Determine the (x, y) coordinate at the center of the cell enclosing the given text.  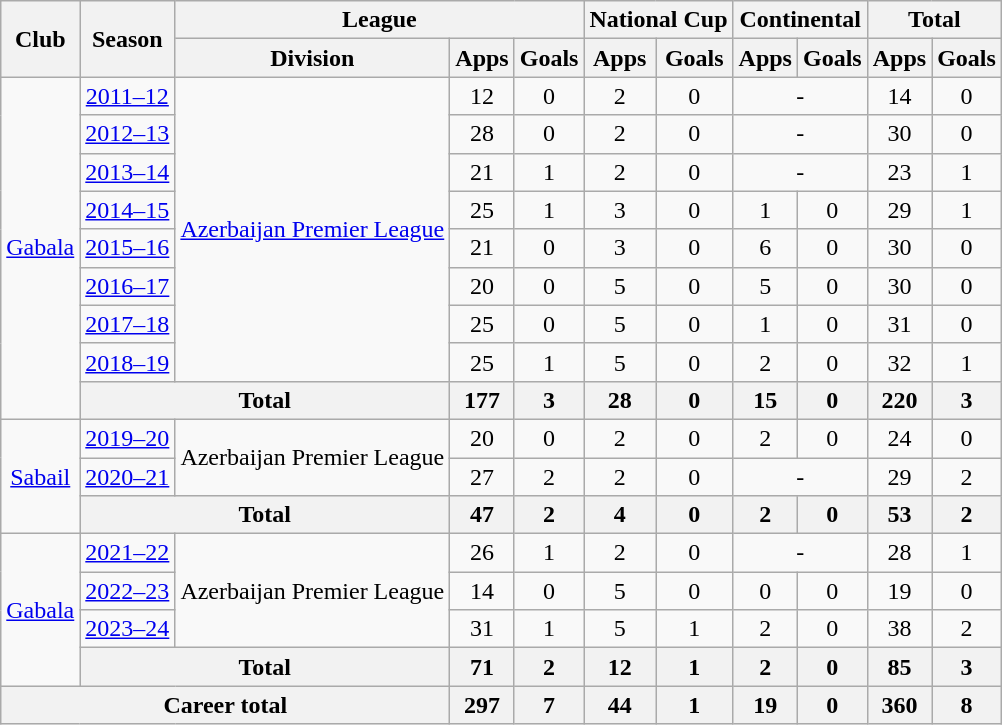
23 (899, 172)
47 (482, 515)
7 (549, 705)
Continental (800, 20)
8 (967, 705)
National Cup (658, 20)
44 (620, 705)
177 (482, 400)
2015–16 (128, 248)
297 (482, 705)
2011–12 (128, 96)
2013–14 (128, 172)
Club (40, 39)
85 (899, 667)
2014–15 (128, 210)
2012–13 (128, 134)
2020–21 (128, 477)
2019–20 (128, 438)
71 (482, 667)
24 (899, 438)
38 (899, 629)
2023–24 (128, 629)
Sabail (40, 476)
2018–19 (128, 362)
6 (765, 248)
15 (765, 400)
360 (899, 705)
4 (620, 515)
Career total (226, 705)
2021–22 (128, 553)
2022–23 (128, 591)
League (380, 20)
32 (899, 362)
Season (128, 39)
26 (482, 553)
Division (312, 58)
220 (899, 400)
53 (899, 515)
2017–18 (128, 324)
27 (482, 477)
2016–17 (128, 286)
